Scan for the cell matching the given text and deliver its (x, y) coordinate at center. 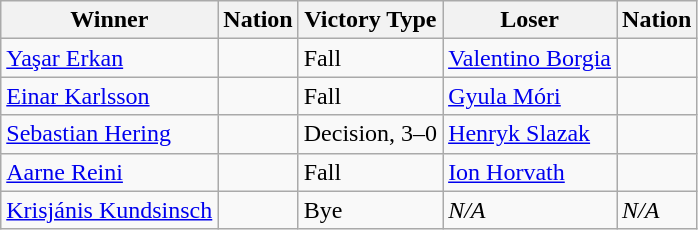
Henryk Slazak (530, 134)
Ion Horvath (530, 172)
Aarne Reini (110, 172)
Sebastian Hering (110, 134)
Valentino Borgia (530, 58)
Decision, 3–0 (370, 134)
Bye (370, 210)
Loser (530, 20)
Krisjánis Kundsinsch (110, 210)
Victory Type (370, 20)
Einar Karlsson (110, 96)
Yaşar Erkan (110, 58)
Winner (110, 20)
Gyula Móri (530, 96)
